Search for the cell housing the specified text and yield its [x, y] center coordinate. 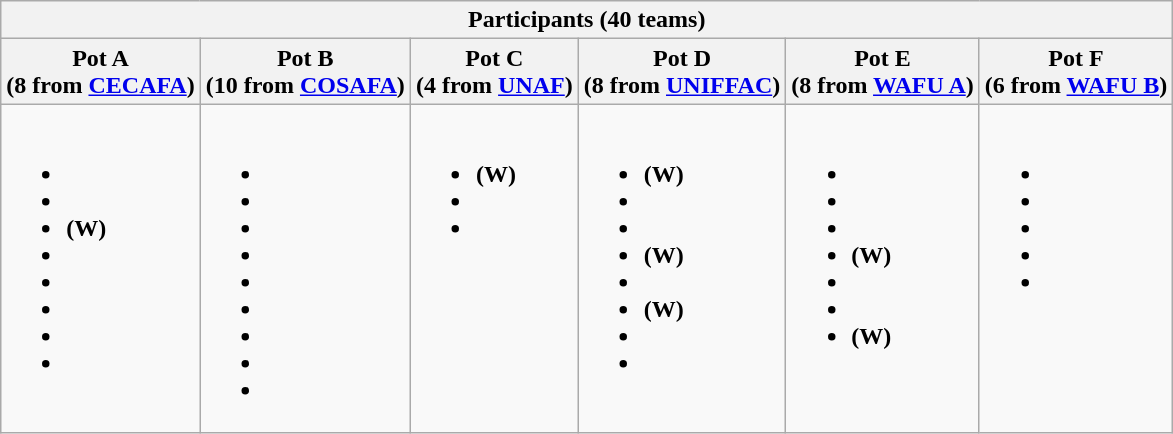
Pot D(8 from UNIFFAC) [682, 72]
Pot A(8 from CECAFA) [100, 72]
Pot E(8 from WAFU A) [883, 72]
Pot B(10 from COSAFA) [305, 72]
Participants (40 teams) [587, 20]
(W) (W) [883, 268]
(W) (W) (W) [682, 268]
Pot C (4 from UNAF) [494, 72]
Pot F(6 from WAFU B) [1076, 72]
